Extract the [x, y] coordinate from the center of the cell holding the provided text.  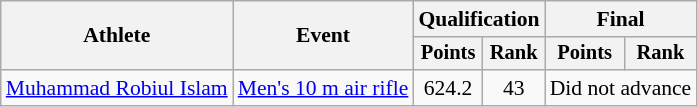
Men's 10 m air rifle [324, 88]
43 [514, 88]
Final [621, 19]
Muhammad Robiul Islam [117, 88]
Did not advance [621, 88]
624.2 [448, 88]
Athlete [117, 36]
Event [324, 36]
Qualification [478, 19]
